Output the (x, y) coordinate of the center of the cell containing the given text.  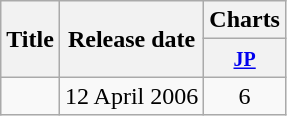
Title (30, 39)
Charts (245, 20)
JP (245, 58)
12 April 2006 (131, 96)
6 (245, 96)
Release date (131, 39)
